Extract the [x, y] coordinate from the center of the cell holding the provided text.  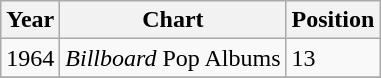
Year [30, 20]
13 [333, 58]
Chart [173, 20]
Position [333, 20]
1964 [30, 58]
Billboard Pop Albums [173, 58]
